Return (X, Y) of the center of cell containing provided text 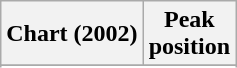
Peak position (189, 34)
Chart (2002) (72, 34)
